For the text-containing cell, return its midpoint in [X, Y] coordinate format. 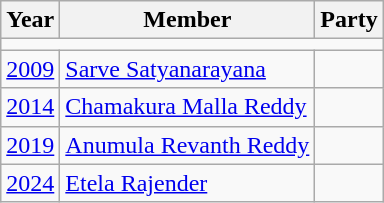
Member [188, 20]
Etela Rajender [188, 183]
Year [30, 20]
2014 [30, 107]
2024 [30, 183]
Anumula Revanth Reddy [188, 145]
Sarve Satyanarayana [188, 69]
2019 [30, 145]
2009 [30, 69]
Chamakura Malla Reddy [188, 107]
Party [349, 20]
